Pinpoint the cell where the given text exists, returning its [x, y] midpoint coordinate. 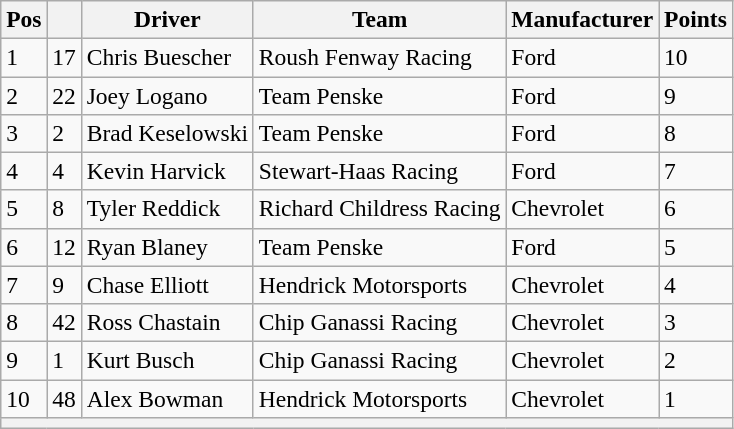
Richard Childress Racing [379, 209]
22 [64, 95]
Roush Fenway Racing [379, 57]
Kurt Busch [167, 360]
Team [379, 19]
Driver [167, 19]
Points [696, 19]
Ross Chastain [167, 322]
Tyler Reddick [167, 209]
Kevin Harvick [167, 171]
Stewart-Haas Racing [379, 171]
Pos [24, 19]
Manufacturer [582, 19]
Chris Buescher [167, 57]
Alex Bowman [167, 398]
12 [64, 247]
17 [64, 57]
Joey Logano [167, 95]
42 [64, 322]
Ryan Blaney [167, 247]
48 [64, 398]
Chase Elliott [167, 285]
Brad Keselowski [167, 133]
